Capture the cell that displays the provided text and extract its (X, Y) central coordinate. 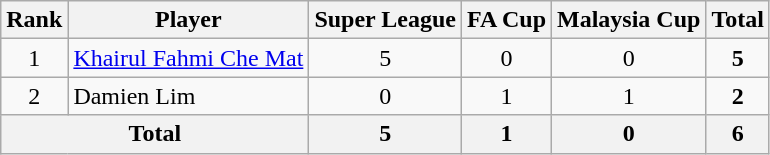
Damien Lim (188, 96)
Rank (34, 20)
Malaysia Cup (629, 20)
Player (188, 20)
6 (738, 134)
FA Cup (507, 20)
Khairul Fahmi Che Mat (188, 58)
Super League (386, 20)
